Search for the cell housing the specified text and yield its (X, Y) center coordinate. 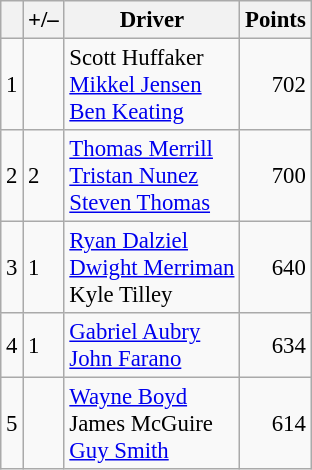
Driver (152, 20)
640 (276, 268)
3 (12, 268)
Points (276, 20)
700 (276, 176)
614 (276, 424)
Thomas Merrill Tristan Nunez Steven Thomas (152, 176)
+/– (44, 20)
4 (12, 346)
Gabriel Aubry John Farano (152, 346)
702 (276, 85)
Scott Huffaker Mikkel Jensen Ben Keating (152, 85)
634 (276, 346)
Wayne Boyd James McGuire Guy Smith (152, 424)
Ryan Dalziel Dwight Merriman Kyle Tilley (152, 268)
5 (12, 424)
